Return [x, y] of the center of cell containing provided text 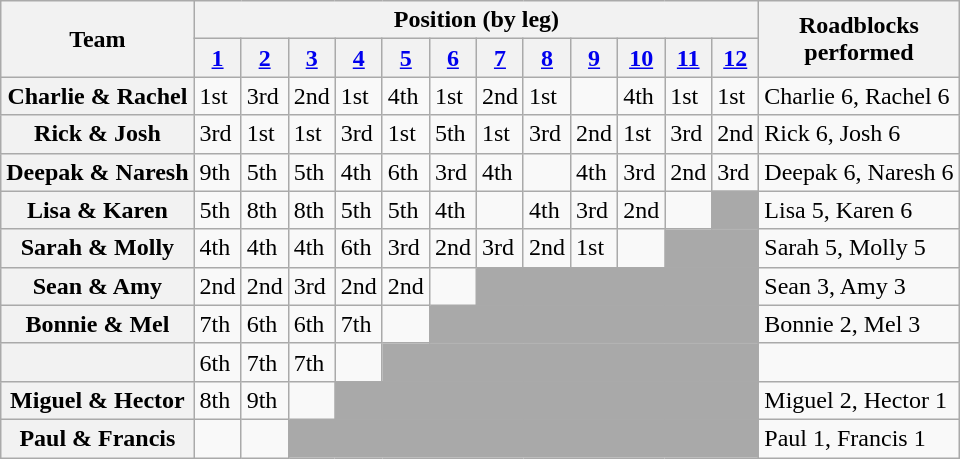
Bonnie 2, Mel 3 [859, 324]
Rick & Josh [98, 134]
10 [642, 58]
Sarah 5, Molly 5 [859, 248]
Miguel 2, Hector 1 [859, 400]
Sean 3, Amy 3 [859, 286]
Paul & Francis [98, 438]
Paul 1, Francis 1 [859, 438]
9 [594, 58]
Bonnie & Mel [98, 324]
7 [500, 58]
4 [358, 58]
6 [452, 58]
3 [312, 58]
Charlie 6, Rachel 6 [859, 96]
Position (by leg) [476, 20]
Roadblocksperformed [859, 39]
Sarah & Molly [98, 248]
11 [688, 58]
Rick 6, Josh 6 [859, 134]
Miguel & Hector [98, 400]
Lisa 5, Karen 6 [859, 210]
5 [406, 58]
Lisa & Karen [98, 210]
2 [264, 58]
Deepak & Naresh [98, 172]
Team [98, 39]
Charlie & Rachel [98, 96]
1 [218, 58]
12 [736, 58]
Sean & Amy [98, 286]
Deepak 6, Naresh 6 [859, 172]
8 [546, 58]
